Locate the cell with the specified text and output its [X, Y] center coordinate. 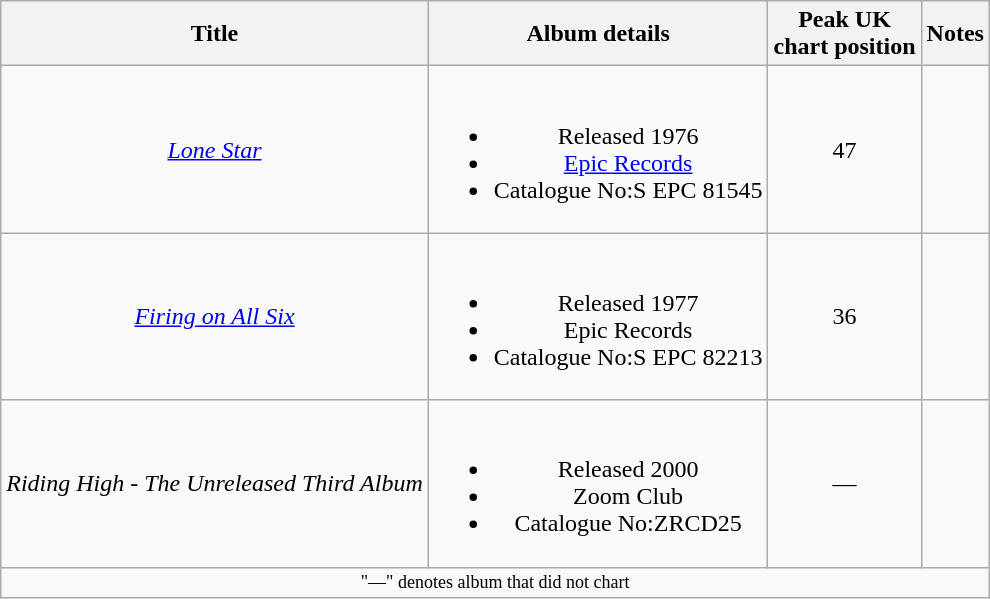
Notes [955, 34]
Riding High - The Unreleased Third Album [215, 484]
Released 1976Epic RecordsCatalogue No:S EPC 81545 [598, 150]
Lone Star [215, 150]
Peak UKchart position [844, 34]
36 [844, 316]
Title [215, 34]
47 [844, 150]
Firing on All Six [215, 316]
"—" denotes album that did not chart [496, 582]
Released 1977Epic RecordsCatalogue No:S EPC 82213 [598, 316]
Album details [598, 34]
— [844, 484]
Released 2000Zoom ClubCatalogue No:ZRCD25 [598, 484]
